Return the [X, Y] coordinate for the center point of the cell that contains the specified text.  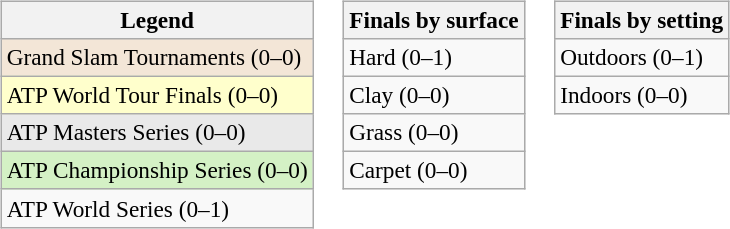
ATP Championship Series (0–0) [157, 171]
Clay (0–0) [434, 95]
Indoors (0–0) [642, 95]
ATP World Series (0–1) [157, 208]
Grand Slam Tournaments (0–0) [157, 57]
ATP Masters Series (0–0) [157, 133]
Outdoors (0–1) [642, 57]
Finals by surface [434, 20]
Hard (0–1) [434, 57]
Legend [157, 20]
Carpet (0–0) [434, 171]
Finals by setting [642, 20]
Grass (0–0) [434, 133]
ATP World Tour Finals (0–0) [157, 95]
